From the cell containing the given text, extract its center point as [x, y] coordinate. 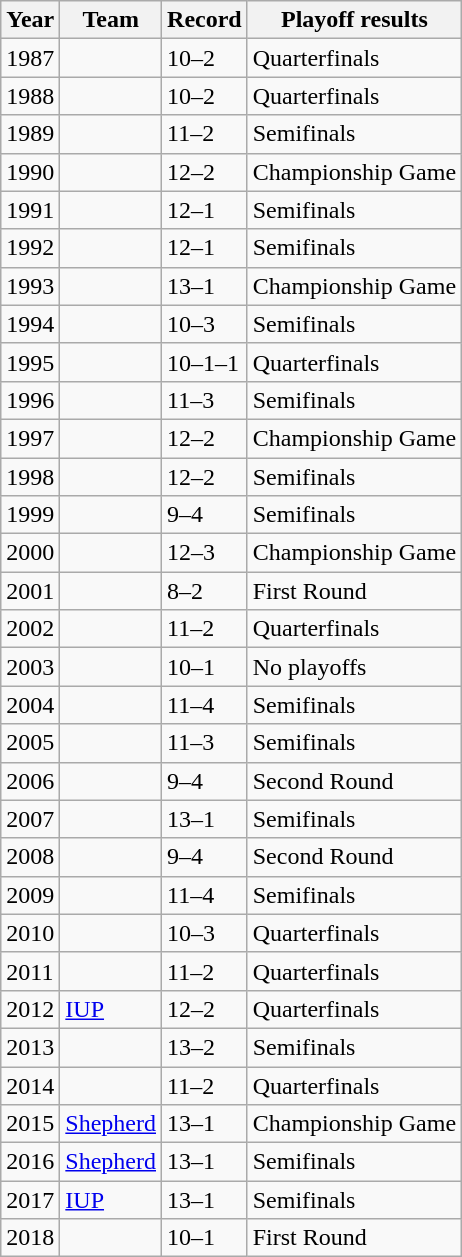
2002 [30, 629]
13–2 [205, 1047]
2001 [30, 591]
Team [111, 20]
1991 [30, 210]
2011 [30, 971]
2013 [30, 1047]
2007 [30, 819]
1994 [30, 324]
2005 [30, 743]
2012 [30, 1009]
1989 [30, 134]
1988 [30, 96]
Playoff results [354, 20]
2017 [30, 1200]
2006 [30, 781]
2010 [30, 933]
2008 [30, 857]
1996 [30, 400]
1993 [30, 286]
8–2 [205, 591]
1987 [30, 58]
2014 [30, 1085]
2018 [30, 1238]
Record [205, 20]
1990 [30, 172]
2000 [30, 553]
12–3 [205, 553]
2004 [30, 705]
2003 [30, 667]
2009 [30, 895]
10–1–1 [205, 362]
Year [30, 20]
2016 [30, 1162]
No playoffs [354, 667]
1992 [30, 248]
1999 [30, 515]
1995 [30, 362]
1998 [30, 477]
1997 [30, 438]
2015 [30, 1124]
